Output the [X, Y] coordinate of the center of the cell containing the given text.  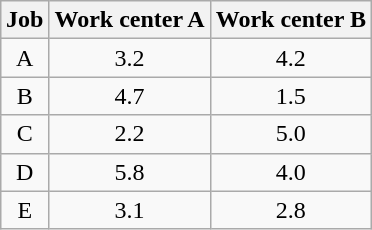
2.2 [130, 134]
5.0 [290, 134]
E [25, 210]
C [25, 134]
Work center A [130, 20]
B [25, 96]
Work center B [290, 20]
D [25, 172]
3.1 [130, 210]
4.7 [130, 96]
5.8 [130, 172]
2.8 [290, 210]
Job [25, 20]
4.2 [290, 58]
1.5 [290, 96]
3.2 [130, 58]
4.0 [290, 172]
A [25, 58]
